Determine the [X, Y] coordinate at the center of the cell enclosing the given text.  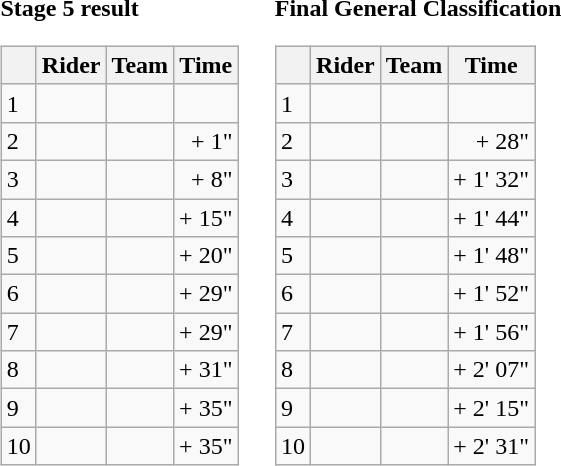
+ 1' 52" [492, 294]
+ 2' 31" [492, 446]
+ 15" [206, 217]
+ 20" [206, 256]
+ 1' 48" [492, 256]
+ 28" [492, 141]
+ 2' 15" [492, 408]
+ 8" [206, 179]
+ 2' 07" [492, 370]
+ 1' 56" [492, 332]
+ 1' 44" [492, 217]
+ 1" [206, 141]
+ 1' 32" [492, 179]
+ 31" [206, 370]
